For the text-containing cell, return its midpoint in (X, Y) coordinate format. 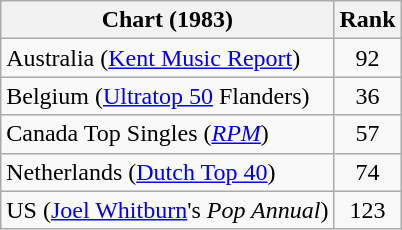
Rank (368, 20)
US (Joel Whitburn's Pop Annual) (168, 210)
57 (368, 134)
Canada Top Singles (RPM) (168, 134)
123 (368, 210)
Belgium (Ultratop 50 Flanders) (168, 96)
Chart (1983) (168, 20)
Netherlands (Dutch Top 40) (168, 172)
74 (368, 172)
36 (368, 96)
Australia (Kent Music Report) (168, 58)
92 (368, 58)
